Return the (X, Y) coordinate for the center point of the cell that contains the specified text.  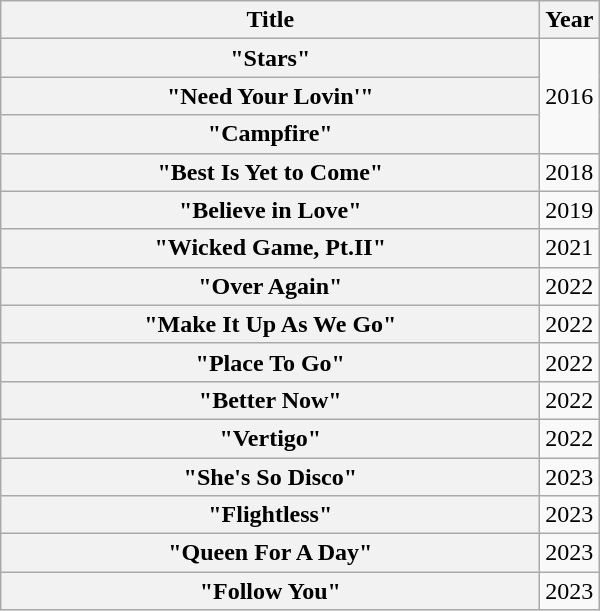
2018 (570, 172)
2016 (570, 96)
"Wicked Game, Pt.II" (270, 248)
"Stars" (270, 58)
"She's So Disco" (270, 477)
"Campfire" (270, 134)
Year (570, 20)
"Over Again" (270, 286)
"Queen For A Day" (270, 553)
Title (270, 20)
"Vertigo" (270, 438)
"Need Your Lovin'" (270, 96)
"Best Is Yet to Come" (270, 172)
2019 (570, 210)
"Believe in Love" (270, 210)
2021 (570, 248)
"Make It Up As We Go" (270, 324)
"Flightless" (270, 515)
"Follow You" (270, 591)
"Better Now" (270, 400)
"Place To Go" (270, 362)
